Capture the cell that displays the provided text and extract its [x, y] central coordinate. 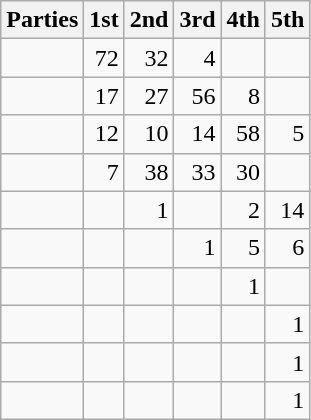
8 [243, 96]
2nd [149, 20]
1st [104, 20]
4 [198, 58]
27 [149, 96]
10 [149, 134]
30 [243, 172]
58 [243, 134]
6 [287, 248]
2 [243, 210]
72 [104, 58]
17 [104, 96]
4th [243, 20]
3rd [198, 20]
32 [149, 58]
12 [104, 134]
5th [287, 20]
Parties [42, 20]
38 [149, 172]
33 [198, 172]
7 [104, 172]
56 [198, 96]
